Detect which cell encompasses the target text, then output its (X, Y) center coordinate. 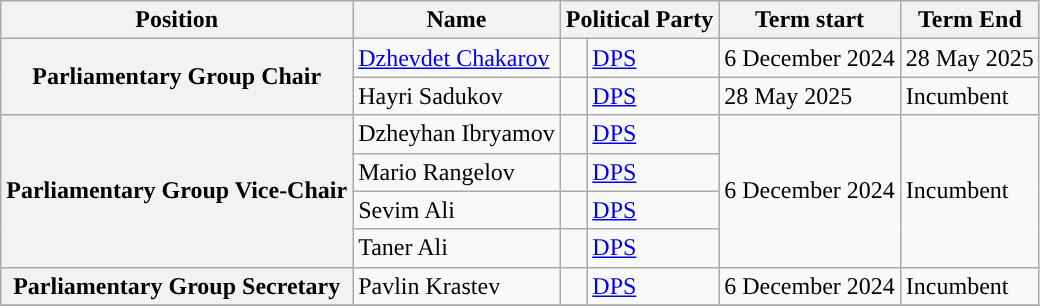
Taner Ali (457, 248)
Political Party (639, 20)
Dzhevdet Chakarov (457, 58)
Parliamentary Group Secretary (177, 286)
Pavlin Krastev (457, 286)
Sevim Ali (457, 210)
Parliamentary Group Vice-Chair (177, 191)
Hayri Sadukov (457, 96)
Position (177, 20)
Term End (970, 20)
Name (457, 20)
Term start (810, 20)
Dzheyhan Ibryamov (457, 134)
Mario Rangelov (457, 172)
Parliamentary Group Chair (177, 77)
